Output the (x, y) coordinate of the center of the cell containing the given text.  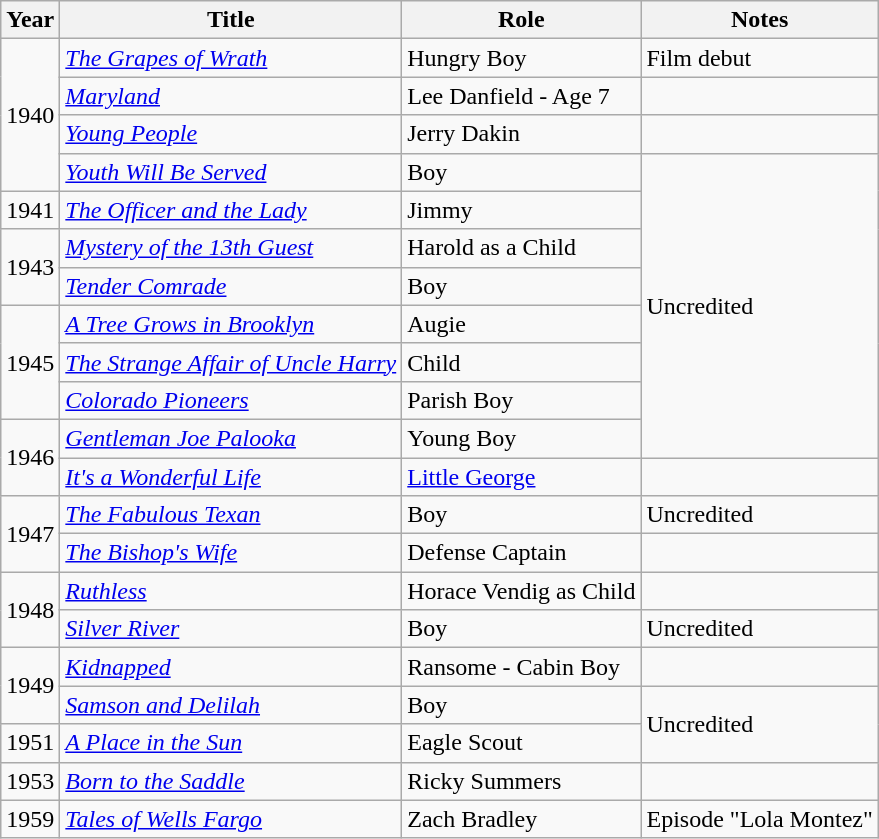
Film debut (760, 58)
Notes (760, 20)
Hungry Boy (522, 58)
1945 (30, 362)
A Tree Grows in Brooklyn (231, 324)
Tender Comrade (231, 286)
1959 (30, 819)
1949 (30, 686)
A Place in the Sun (231, 743)
The Grapes of Wrath (231, 58)
Gentleman Joe Palooka (231, 438)
Lee Danfield - Age 7 (522, 96)
Parish Boy (522, 400)
Zach Bradley (522, 819)
Jimmy (522, 210)
Young Boy (522, 438)
1951 (30, 743)
1940 (30, 115)
Samson and Delilah (231, 705)
Child (522, 362)
Title (231, 20)
The Fabulous Texan (231, 515)
1946 (30, 457)
Jerry Dakin (522, 134)
Ricky Summers (522, 781)
1948 (30, 610)
Little George (522, 477)
1947 (30, 534)
Kidnapped (231, 667)
1941 (30, 210)
Silver River (231, 629)
The Strange Affair of Uncle Harry (231, 362)
Tales of Wells Fargo (231, 819)
Youth Will Be Served (231, 172)
1943 (30, 267)
Colorado Pioneers (231, 400)
The Bishop's Wife (231, 553)
Ransome - Cabin Boy (522, 667)
Augie (522, 324)
Horace Vendig as Child (522, 591)
Year (30, 20)
Young People (231, 134)
Mystery of the 13th Guest (231, 248)
Eagle Scout (522, 743)
Role (522, 20)
Born to the Saddle (231, 781)
Episode "Lola Montez" (760, 819)
Maryland (231, 96)
It's a Wonderful Life (231, 477)
1953 (30, 781)
Harold as a Child (522, 248)
Defense Captain (522, 553)
The Officer and the Lady (231, 210)
Ruthless (231, 591)
